Pinpoint the cell where the given text exists, returning its (X, Y) midpoint coordinate. 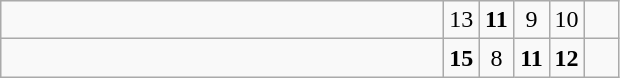
15 (462, 58)
10 (566, 20)
8 (496, 58)
12 (566, 58)
9 (532, 20)
13 (462, 20)
